From the cell containing the given text, extract its center point as [X, Y] coordinate. 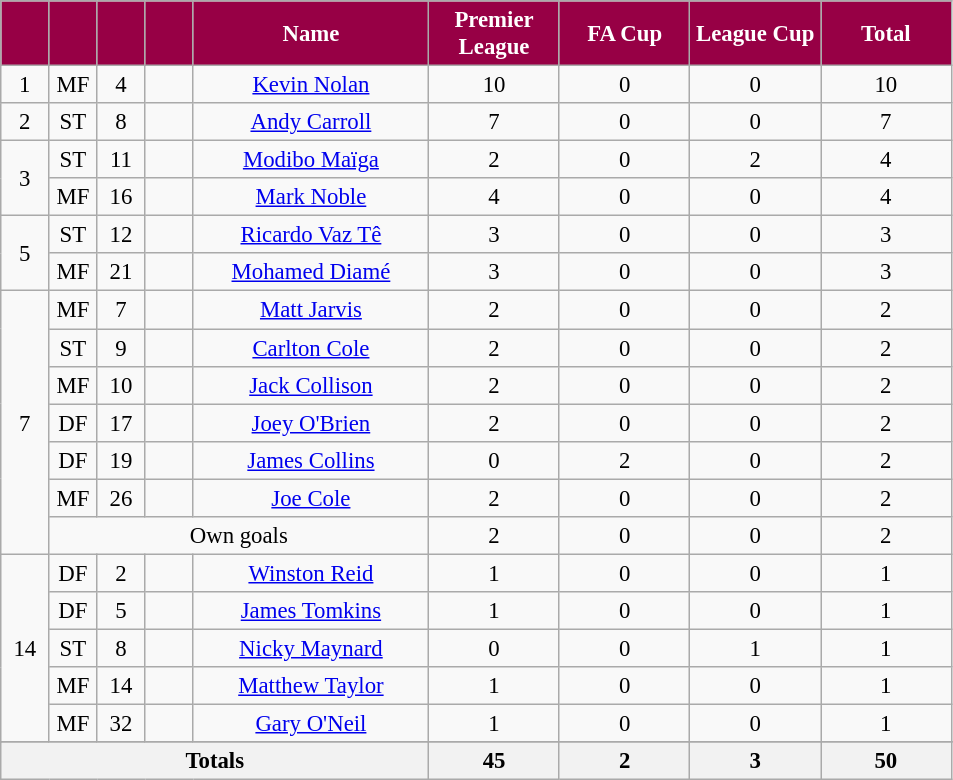
Joey O'Brien [311, 423]
9 [121, 348]
45 [494, 761]
19 [121, 460]
Kevin Nolan [311, 85]
21 [121, 273]
Nicky Maynard [311, 648]
Joe Cole [311, 498]
Winston Reid [311, 573]
Mohamed Diamé [311, 273]
Totals [215, 761]
Carlton Cole [311, 348]
FA Cup [624, 34]
Andy Carroll [311, 122]
James Collins [311, 460]
Gary O'Neil [311, 724]
James Tomkins [311, 611]
16 [121, 197]
50 [886, 761]
12 [121, 235]
Mark Noble [311, 197]
17 [121, 423]
Own goals [239, 536]
Total [886, 34]
11 [121, 160]
League Cup [756, 34]
Modibo Maïga [311, 160]
Matt Jarvis [311, 310]
26 [121, 498]
Name [311, 34]
32 [121, 724]
Ricardo Vaz Tê [311, 235]
Matthew Taylor [311, 686]
Jack Collison [311, 385]
Premier League [494, 34]
